Detect which cell encompasses the target text, then output its (X, Y) center coordinate. 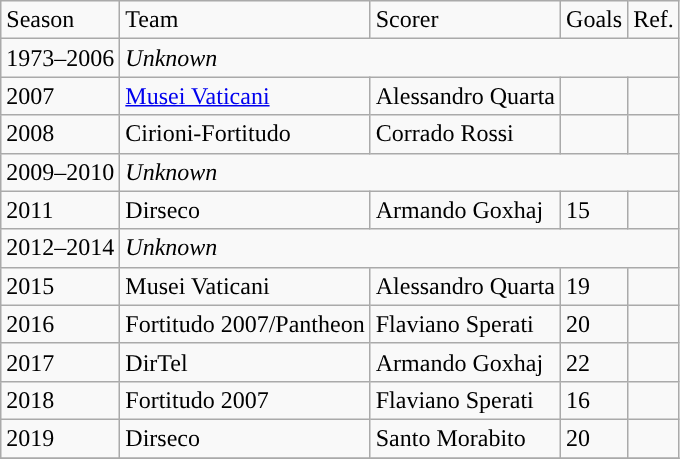
Fortitudo 2007 (245, 400)
Ref. (654, 20)
2011 (60, 210)
2016 (60, 324)
2018 (60, 400)
2017 (60, 362)
2008 (60, 134)
15 (594, 210)
Goals (594, 20)
Scorer (465, 20)
2007 (60, 96)
Fortitudo 2007/Pantheon (245, 324)
2009–2010 (60, 172)
Santo Morabito (465, 438)
Cirioni-Fortitudo (245, 134)
16 (594, 400)
19 (594, 286)
2015 (60, 286)
22 (594, 362)
Corrado Rossi (465, 134)
2012–2014 (60, 248)
DirTel (245, 362)
2019 (60, 438)
Season (60, 20)
1973–2006 (60, 58)
Team (245, 20)
